Capture the cell that displays the provided text and extract its [X, Y] central coordinate. 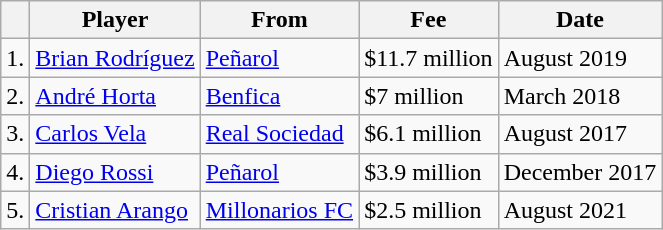
$7 million [429, 96]
Cristian Arango [115, 210]
Benfica [279, 96]
André Horta [115, 96]
August 2021 [580, 210]
2. [16, 96]
Date [580, 20]
4. [16, 172]
Carlos Vela [115, 134]
From [279, 20]
Player [115, 20]
$2.5 million [429, 210]
5. [16, 210]
$3.9 million [429, 172]
August 2017 [580, 134]
Real Sociedad [279, 134]
August 2019 [580, 58]
$6.1 million [429, 134]
December 2017 [580, 172]
Brian Rodríguez [115, 58]
March 2018 [580, 96]
3. [16, 134]
Fee [429, 20]
Diego Rossi [115, 172]
Millonarios FC [279, 210]
$11.7 million [429, 58]
1. [16, 58]
